Search for the cell housing the specified text and yield its (X, Y) center coordinate. 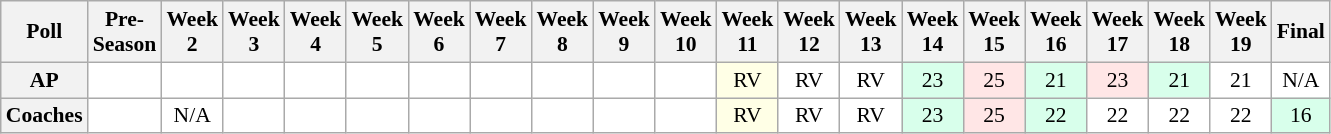
Week10 (686, 32)
16 (1301, 116)
Week6 (439, 32)
Week17 (1118, 32)
Poll (44, 32)
Pre-Season (125, 32)
Week2 (192, 32)
AP (44, 80)
Week12 (809, 32)
Week14 (933, 32)
Week4 (316, 32)
Week13 (871, 32)
Week8 (562, 32)
Week19 (1241, 32)
Week7 (501, 32)
Week11 (748, 32)
Week3 (254, 32)
Week16 (1056, 32)
Final (1301, 32)
Week5 (377, 32)
Coaches (44, 116)
Week18 (1179, 32)
Week15 (994, 32)
Week9 (624, 32)
